From the cell containing the given text, extract its center point as [X, Y] coordinate. 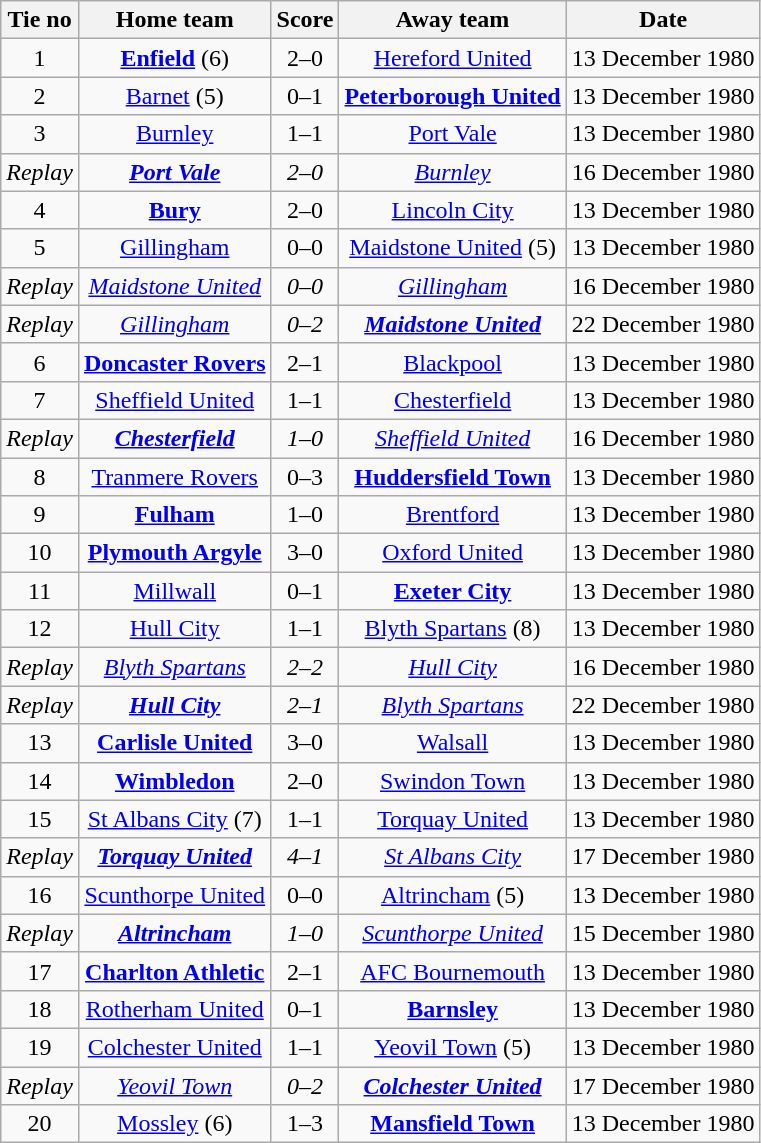
Barnet (5) [174, 96]
Lincoln City [452, 210]
Wimbledon [174, 781]
1 [40, 58]
20 [40, 1124]
9 [40, 515]
Blyth Spartans (8) [452, 629]
Home team [174, 20]
16 [40, 895]
4–1 [305, 857]
Altrincham (5) [452, 895]
Fulham [174, 515]
Barnsley [452, 1009]
11 [40, 591]
St Albans City [452, 857]
Yeovil Town [174, 1085]
Away team [452, 20]
19 [40, 1047]
Hereford United [452, 58]
Exeter City [452, 591]
Peterborough United [452, 96]
Tranmere Rovers [174, 477]
Date [663, 20]
Rotherham United [174, 1009]
0–3 [305, 477]
18 [40, 1009]
10 [40, 553]
Score [305, 20]
AFC Bournemouth [452, 971]
5 [40, 248]
Blackpool [452, 362]
Altrincham [174, 933]
Tie no [40, 20]
17 [40, 971]
15 December 1980 [663, 933]
Millwall [174, 591]
2–2 [305, 667]
15 [40, 819]
Oxford United [452, 553]
Enfield (6) [174, 58]
Maidstone United (5) [452, 248]
8 [40, 477]
13 [40, 743]
Walsall [452, 743]
2 [40, 96]
7 [40, 400]
Brentford [452, 515]
14 [40, 781]
Bury [174, 210]
6 [40, 362]
Huddersfield Town [452, 477]
Swindon Town [452, 781]
1–3 [305, 1124]
St Albans City (7) [174, 819]
4 [40, 210]
12 [40, 629]
Mossley (6) [174, 1124]
Yeovil Town (5) [452, 1047]
3 [40, 134]
Plymouth Argyle [174, 553]
Carlisle United [174, 743]
Charlton Athletic [174, 971]
Mansfield Town [452, 1124]
Doncaster Rovers [174, 362]
